For the text-containing cell, return its midpoint in (x, y) coordinate format. 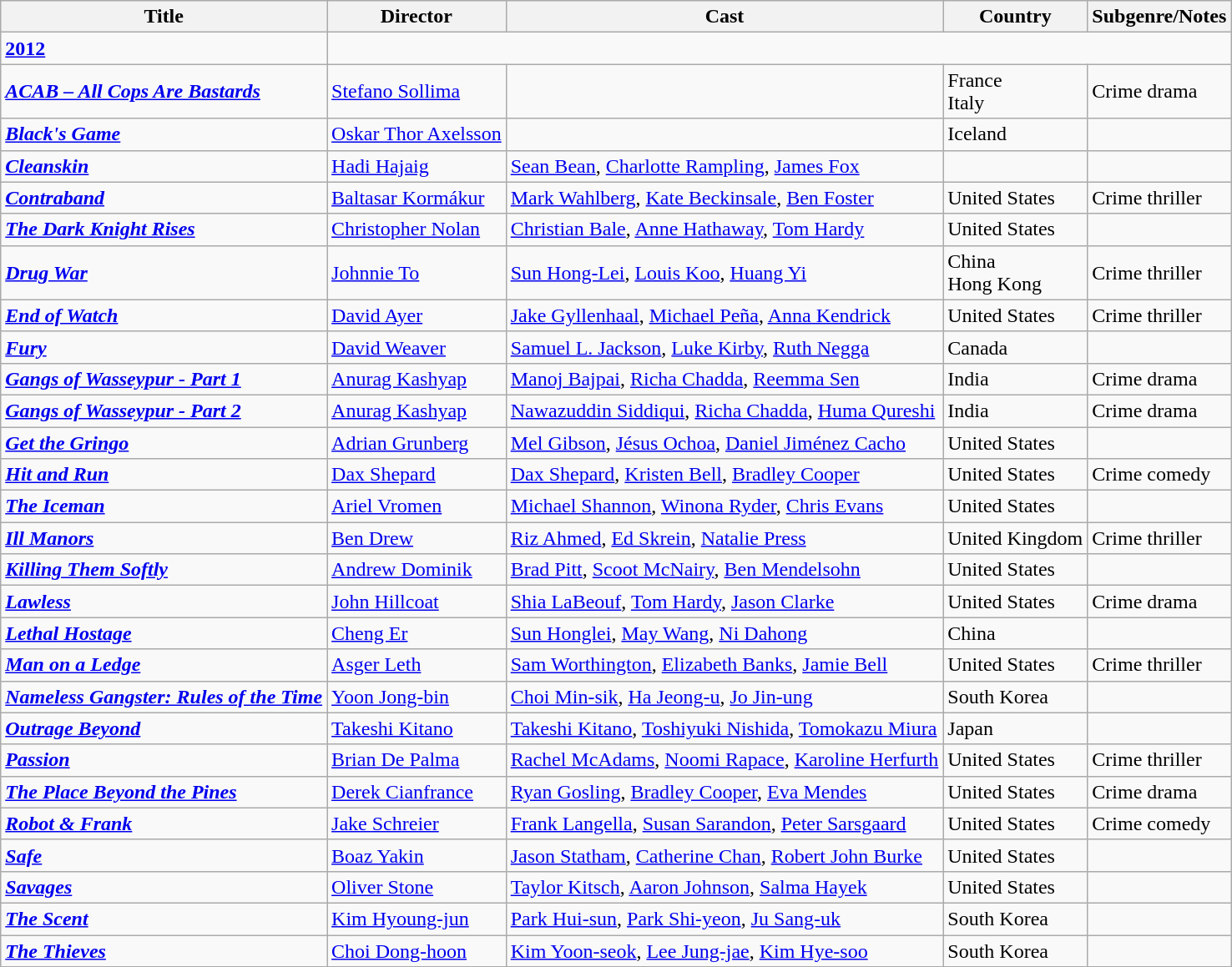
Black's Game (164, 134)
Kim Yoon-seok, Lee Jung-jae, Kim Hye-soo (725, 950)
Samuel L. Jackson, Luke Kirby, Ruth Negga (725, 347)
Nawazuddin Siddiqui, Richa Chadda, Huma Qureshi (725, 410)
Asger Leth (417, 665)
Hadi Hajaig (417, 166)
Brad Pitt, Scoot McNairy, Ben Mendelsohn (725, 570)
Lethal Hostage (164, 633)
John Hillcoat (417, 602)
Jason Statham, Catherine Chan, Robert John Burke (725, 855)
Cleanskin (164, 166)
Lawless (164, 602)
Director (417, 17)
Sean Bean, Charlotte Rampling, James Fox (725, 166)
United Kingdom (1015, 538)
China (1015, 633)
Johnnie To (417, 272)
Gangs of Wasseypur - Part 2 (164, 410)
Nameless Gangster: Rules of the Time (164, 697)
Mark Wahlberg, Kate Beckinsale, Ben Foster (725, 198)
Choi Dong-hoon (417, 950)
Sam Worthington, Elizabeth Banks, Jamie Bell (725, 665)
Jake Gyllenhaal, Michael Peña, Anna Kendrick (725, 315)
Andrew Dominik (417, 570)
Hit and Run (164, 475)
Country (1015, 17)
Brian De Palma (417, 760)
Ariel Vromen (417, 506)
Rachel McAdams, Noomi Rapace, Karoline Herfurth (725, 760)
Oskar Thor Axelsson (417, 134)
Shia LaBeouf, Tom Hardy, Jason Clarke (725, 602)
Derek Cianfrance (417, 792)
Ben Drew (417, 538)
Dax Shepard (417, 475)
Park Hui-sun, Park Shi-yeon, Ju Sang-uk (725, 919)
Christian Bale, Anne Hathaway, Tom Hardy (725, 229)
Ryan Gosling, Bradley Cooper, Eva Mendes (725, 792)
Stefano Sollima (417, 92)
Contraband (164, 198)
Killing Them Softly (164, 570)
The Dark Knight Rises (164, 229)
Title (164, 17)
Manoj Bajpai, Richa Chadda, Reemma Sen (725, 379)
Takeshi Kitano (417, 728)
Kim Hyoung-jun (417, 919)
Drug War (164, 272)
Sun Hong-Lei, Louis Koo, Huang Yi (725, 272)
FranceItaly (1015, 92)
Cheng Er (417, 633)
David Weaver (417, 347)
ChinaHong Kong (1015, 272)
Outrage Beyond (164, 728)
Ill Manors (164, 538)
The Place Beyond the Pines (164, 792)
Michael Shannon, Winona Ryder, Chris Evans (725, 506)
Mel Gibson, Jésus Ochoa, Daniel Jiménez Cacho (725, 443)
Robot & Frank (164, 823)
Get the Gringo (164, 443)
Safe (164, 855)
Oliver Stone (417, 887)
Gangs of Wasseypur - Part 1 (164, 379)
Man on a Ledge (164, 665)
Boaz Yakin (417, 855)
Riz Ahmed, Ed Skrein, Natalie Press (725, 538)
End of Watch (164, 315)
Iceland (1015, 134)
The Scent (164, 919)
Choi Min-sik, Ha Jeong-u, Jo Jin-ung (725, 697)
Subgenre/Notes (1159, 17)
ACAB – All Cops Are Bastards (164, 92)
Savages (164, 887)
Yoon Jong-bin (417, 697)
Frank Langella, Susan Sarandon, Peter Sarsgaard (725, 823)
David Ayer (417, 315)
Fury (164, 347)
Takeshi Kitano, Toshiyuki Nishida, Tomokazu Miura (725, 728)
Taylor Kitsch, Aaron Johnson, Salma Hayek (725, 887)
Canada (1015, 347)
Jake Schreier (417, 823)
Sun Honglei, May Wang, Ni Dahong (725, 633)
Baltasar Kormákur (417, 198)
The Thieves (164, 950)
Dax Shepard, Kristen Bell, Bradley Cooper (725, 475)
Japan (1015, 728)
2012 (164, 48)
Adrian Grunberg (417, 443)
The Iceman (164, 506)
Cast (725, 17)
Christopher Nolan (417, 229)
Passion (164, 760)
